Scan for the cell matching the given text and deliver its (x, y) coordinate at center. 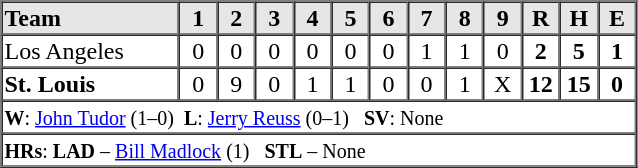
W: John Tudor (1–0) L: Jerry Reuss (0–1) SV: None (319, 116)
3 (274, 18)
E (617, 18)
HRs: LAD – Bill Madlock (1) STL – None (319, 150)
R (541, 18)
Los Angeles (91, 50)
H (579, 18)
7 (427, 18)
St. Louis (91, 84)
12 (541, 84)
6 (388, 18)
X (503, 84)
4 (312, 18)
15 (579, 84)
Team (91, 18)
8 (465, 18)
